Pinpoint the cell where the given text exists, returning its [x, y] midpoint coordinate. 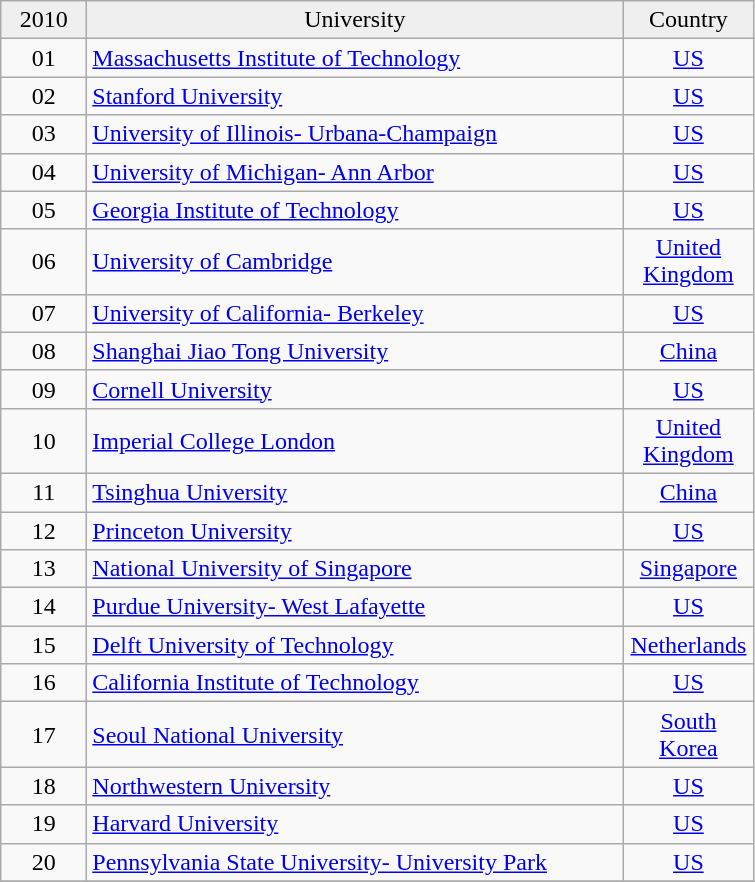
Northwestern University [355, 786]
California Institute of Technology [355, 683]
University [355, 20]
Tsinghua University [355, 492]
03 [44, 134]
Harvard University [355, 824]
01 [44, 58]
University of Illinois- Urbana-Champaign [355, 134]
19 [44, 824]
2010 [44, 20]
04 [44, 172]
Netherlands [688, 645]
Seoul National University [355, 734]
20 [44, 862]
Singapore [688, 569]
15 [44, 645]
06 [44, 262]
University of Cambridge [355, 262]
South Korea [688, 734]
13 [44, 569]
05 [44, 210]
University of California- Berkeley [355, 313]
02 [44, 96]
Cornell University [355, 389]
Massachusetts Institute of Technology [355, 58]
14 [44, 607]
Purdue University- West Lafayette [355, 607]
10 [44, 440]
Georgia Institute of Technology [355, 210]
Princeton University [355, 531]
Country [688, 20]
Delft University of Technology [355, 645]
National University of Singapore [355, 569]
17 [44, 734]
08 [44, 351]
18 [44, 786]
12 [44, 531]
16 [44, 683]
07 [44, 313]
Stanford University [355, 96]
11 [44, 492]
Pennsylvania State University- University Park [355, 862]
09 [44, 389]
Shanghai Jiao Tong University [355, 351]
University of Michigan- Ann Arbor [355, 172]
Imperial College London [355, 440]
